Pinpoint the cell where the given text exists, returning its [x, y] midpoint coordinate. 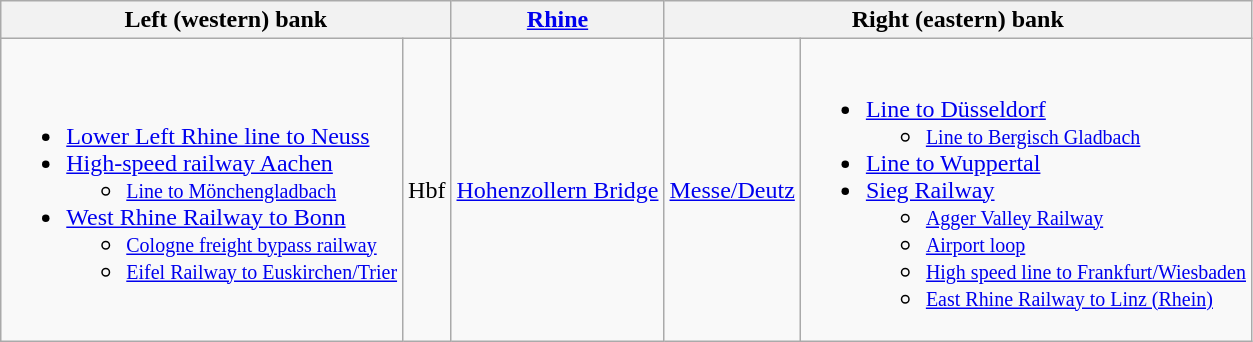
Hbf [427, 190]
Rhine [558, 20]
Hohenzollern Bridge [558, 190]
Left (western) bank [226, 20]
Messe/Deutz [732, 190]
Right (eastern) bank [958, 20]
